Scan for the cell matching the given text and deliver its [X, Y] coordinate at center. 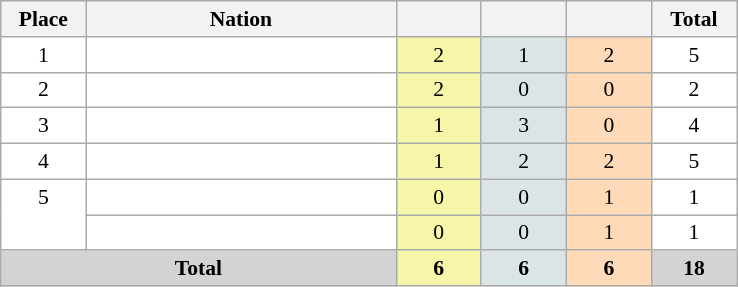
Place [44, 19]
Nation [241, 19]
18 [694, 269]
